Capture the cell that displays the provided text and extract its (X, Y) central coordinate. 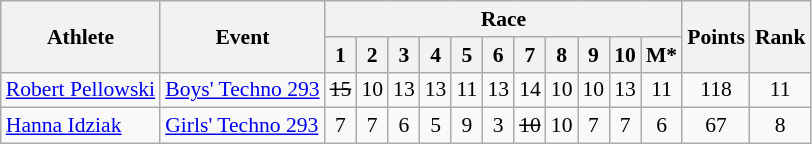
Athlete (80, 36)
Hanna Idziak (80, 126)
1 (341, 55)
Robert Pellowski (80, 90)
Points (716, 36)
Race (504, 19)
4 (436, 55)
Rank (780, 36)
Boys' Techno 293 (242, 90)
Event (242, 36)
118 (716, 90)
M* (662, 55)
Girls' Techno 293 (242, 126)
2 (372, 55)
67 (716, 126)
14 (530, 90)
15 (341, 90)
